Capture the cell that displays the provided text and extract its [x, y] central coordinate. 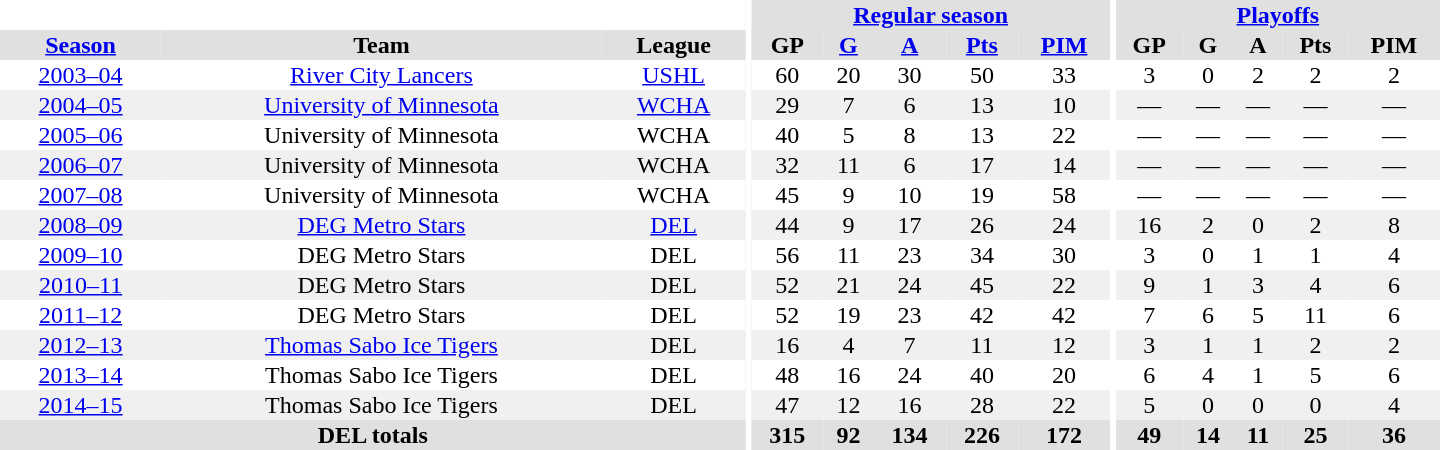
2008–09 [80, 225]
34 [982, 255]
134 [909, 435]
49 [1150, 435]
315 [787, 435]
58 [1064, 195]
56 [787, 255]
Playoffs [1278, 15]
28 [982, 405]
League [674, 45]
Season [80, 45]
21 [848, 285]
33 [1064, 75]
25 [1316, 435]
47 [787, 405]
44 [787, 225]
2014–15 [80, 405]
92 [848, 435]
36 [1394, 435]
2006–07 [80, 165]
Team [381, 45]
2010–11 [80, 285]
USHL [674, 75]
50 [982, 75]
2005–06 [80, 135]
26 [982, 225]
2003–04 [80, 75]
32 [787, 165]
2004–05 [80, 105]
29 [787, 105]
172 [1064, 435]
226 [982, 435]
2007–08 [80, 195]
2011–12 [80, 315]
60 [787, 75]
2012–13 [80, 345]
2013–14 [80, 375]
2009–10 [80, 255]
Regular season [930, 15]
River City Lancers [381, 75]
DEL totals [373, 435]
48 [787, 375]
